Determine the [x, y] coordinate at the center of the cell enclosing the given text.  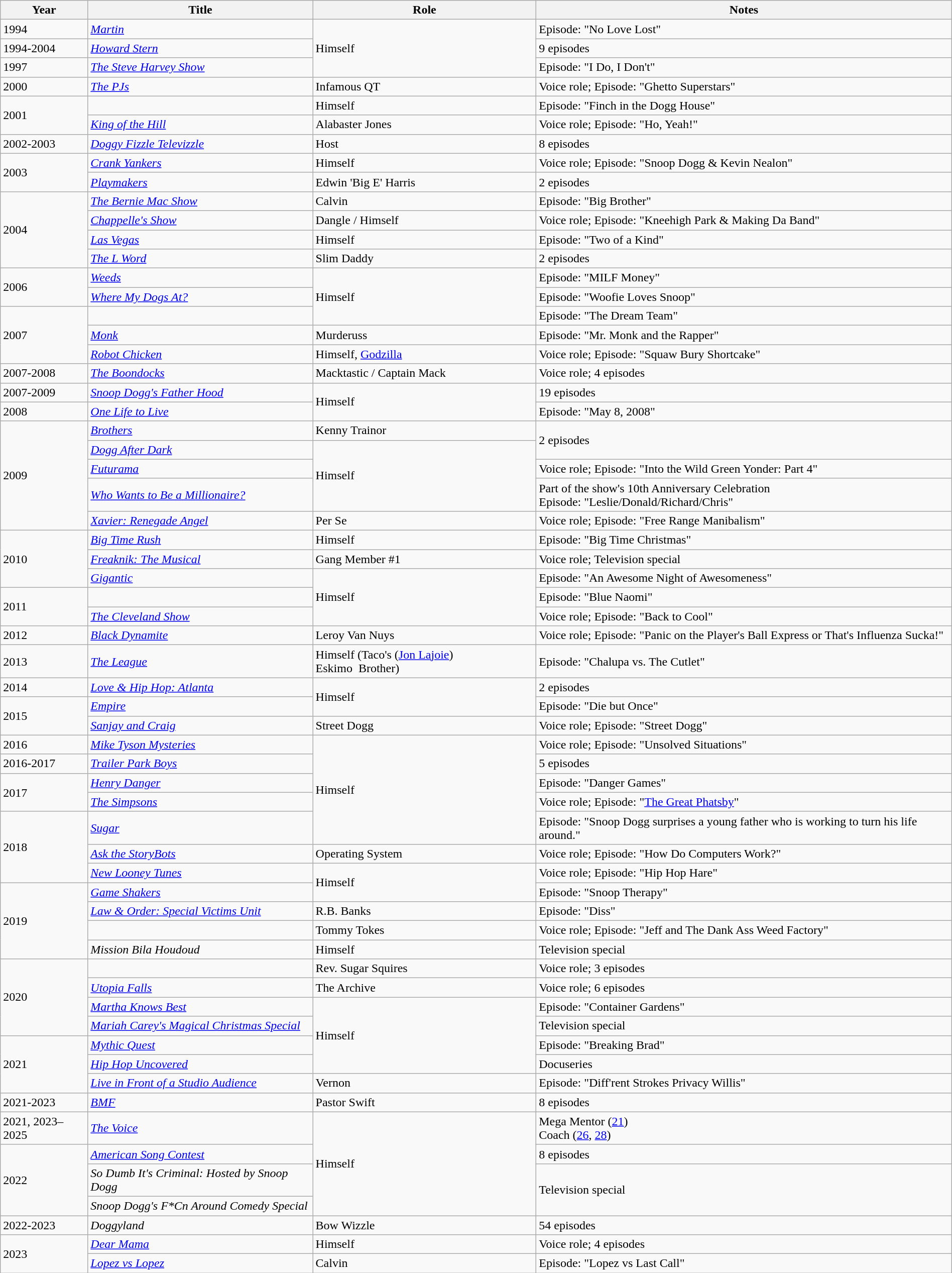
Leroy Van Nuys [425, 635]
Infamous QT [425, 86]
2022 [44, 1180]
Robot Chicken [200, 354]
Voice role; Episode: "Back to Cool" [744, 616]
The Bernie Mac Show [200, 201]
Slim Daddy [425, 259]
The Archive [425, 988]
Freaknik: The Musical [200, 559]
Utopia Falls [200, 988]
One Life to Live [200, 411]
Crank Yankers [200, 163]
Voice role; Episode: "How Do Computers Work?" [744, 854]
2007-2009 [44, 392]
Role [425, 10]
2013 [44, 661]
2018 [44, 847]
2003 [44, 172]
Gigantic [200, 578]
Doggy Fizzle Televizzle [200, 144]
Monk [200, 335]
Weeds [200, 278]
The Steve Harvey Show [200, 67]
2007-2008 [44, 373]
Episode: "Chalupa vs. The Cutlet" [744, 661]
Howard Stern [200, 48]
2004 [44, 230]
Mythic Quest [200, 1045]
The Cleveland Show [200, 616]
Big Time Rush [200, 540]
Voice role; Television special [744, 559]
Ask the StoryBots [200, 854]
Doggyland [200, 1225]
Rev. Sugar Squires [425, 969]
Henry Danger [200, 783]
Host [425, 144]
Episode: "Mr. Monk and the Rapper" [744, 335]
2016 [44, 745]
Episode: "Big Brother" [744, 201]
Notes [744, 10]
The Simpsons [200, 802]
New Looney Tunes [200, 873]
Part of the show's 10th Anniversary CelebrationEpisode: "Leslie/Donald/Richard/Chris" [744, 494]
Voice role; Episode: "Ghetto Superstars" [744, 86]
Futurama [200, 469]
Mike Tyson Mysteries [200, 745]
Tommy Tokes [425, 930]
So Dumb It's Criminal: Hosted by Snoop Dogg [200, 1180]
Episode: "Blue Naomi" [744, 597]
Sugar [200, 828]
Title [200, 10]
Dogg After Dark [200, 450]
Episode: "Two of a Kind" [744, 240]
Martin [200, 29]
Voice role; Episode: "Hip Hop Hare" [744, 873]
Brothers [200, 431]
Street Dogg [425, 725]
54 episodes [744, 1225]
King of the Hill [200, 125]
The L Word [200, 259]
2023 [44, 1254]
Snoop Dogg's Father Hood [200, 392]
Episode: "Breaking Brad" [744, 1045]
Bow Wizzle [425, 1225]
Gang Member #1 [425, 559]
Dear Mama [200, 1244]
19 episodes [744, 392]
Xavier: Renegade Angel [200, 520]
Alabaster Jones [425, 125]
Playmakers [200, 182]
Operating System [425, 854]
Dangle / Himself [425, 220]
2001 [44, 115]
Voice role; Episode: "Unsolved Situations" [744, 745]
Empire [200, 706]
The League [200, 661]
Voice role; Episode: "Street Dogg" [744, 725]
Episode: "May 8, 2008" [744, 411]
2016-2017 [44, 764]
Episode: "Snoop Dogg surprises a young father who is working to turn his life around." [744, 828]
The PJs [200, 86]
Episode: "Danger Games" [744, 783]
Episode: "Die but Once" [744, 706]
2021, 2023–2025 [44, 1128]
2014 [44, 687]
Game Shakers [200, 892]
1997 [44, 67]
Episode: "Lopez vs Last Call" [744, 1263]
Murderuss [425, 335]
2017 [44, 792]
R.B. Banks [425, 911]
Love & Hip Hop: Atlanta [200, 687]
Episode: "Woofie Loves Snoop" [744, 297]
2002-2003 [44, 144]
Law & Order: Special Victims Unit [200, 911]
Episode: "Diss" [744, 911]
5 episodes [744, 764]
Voice role; Episode: "The Great Phatsby" [744, 802]
Episode: "Container Gardens" [744, 1007]
Mega Mentor (21)Coach (26, 28) [744, 1128]
Edwin 'Big E' Harris [425, 182]
2011 [44, 607]
2000 [44, 86]
Episode: "The Dream Team" [744, 316]
2006 [44, 287]
1994 [44, 29]
Episode: "Diff'rent Strokes Privacy Willis" [744, 1083]
Episode: "No Love Lost" [744, 29]
Voice role; Episode: "Free Range Manibalism" [744, 520]
Martha Knows Best [200, 1007]
The Voice [200, 1128]
9 episodes [744, 48]
Black Dynamite [200, 635]
Episode: "Big Time Christmas" [744, 540]
Live in Front of a Studio Audience [200, 1083]
Voice role; Episode: "Panic on the Player's Ball Express or That's Influenza Sucka!" [744, 635]
Voice role; Episode: "Jeff and The Dank Ass Weed Factory" [744, 930]
2008 [44, 411]
Year [44, 10]
Trailer Park Boys [200, 764]
Hip Hop Uncovered [200, 1064]
Himself, Godzilla [425, 354]
Docuseries [744, 1064]
The Boondocks [200, 373]
Voice role; Episode: "Kneehigh Park & Making Da Band" [744, 220]
Sanjay and Craig [200, 725]
Voice role; Episode: "Into the Wild Green Yonder: Part 4" [744, 469]
Vernon [425, 1083]
Voice role; Episode: "Snoop Dogg & Kevin Nealon" [744, 163]
Mariah Carey's Magical Christmas Special [200, 1026]
Episode: "Snoop Therapy" [744, 892]
Where My Dogs At? [200, 297]
2020 [44, 997]
2010 [44, 559]
1994-2004 [44, 48]
Lopez vs Lopez [200, 1263]
Snoop Dogg's F*Cn Around Comedy Special [200, 1206]
Macktastic / Captain Mack [425, 373]
2012 [44, 635]
Mission Bila Houdoud [200, 949]
Who Wants to Be a Millionaire? [200, 494]
2009 [44, 475]
2021-2023 [44, 1102]
2022-2023 [44, 1225]
Voice role; 6 episodes [744, 988]
Episode: "Finch in the Dogg House" [744, 105]
2007 [44, 335]
BMF [200, 1102]
Pastor Swift [425, 1102]
Episode: "I Do, I Don't" [744, 67]
Per Se [425, 520]
Himself (Taco's (Jon Lajoie) Eskimo Brother) [425, 661]
Chappelle's Show [200, 220]
Voice role; 3 episodes [744, 969]
Las Vegas [200, 240]
Voice role; Episode: "Ho, Yeah!" [744, 125]
Kenny Trainor [425, 431]
2019 [44, 920]
Episode: "MILF Money" [744, 278]
American Song Contest [200, 1154]
2021 [44, 1064]
Voice role; Episode: "Squaw Bury Shortcake" [744, 354]
2015 [44, 716]
Episode: "An Awesome Night of Awesomeness" [744, 578]
